Return [X, Y] of the center of cell containing provided text 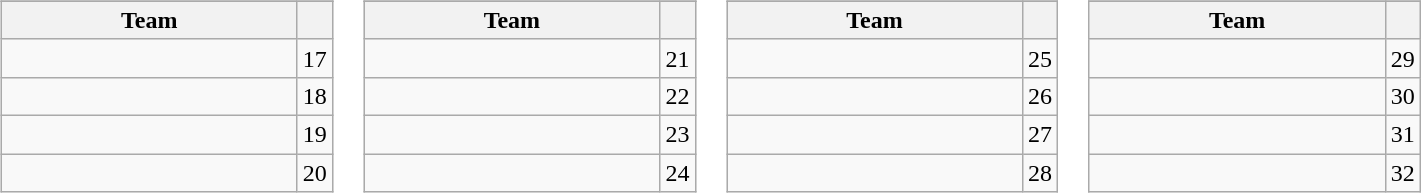
30 [1402, 96]
24 [678, 173]
26 [1040, 96]
23 [678, 134]
21 [678, 58]
17 [314, 58]
18 [314, 96]
28 [1040, 173]
27 [1040, 134]
22 [678, 96]
29 [1402, 58]
32 [1402, 173]
20 [314, 173]
31 [1402, 134]
25 [1040, 58]
19 [314, 134]
